Locate the cell with the specified text and output its [X, Y] center coordinate. 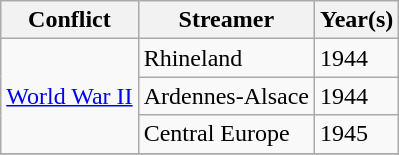
1945 [356, 134]
World War II [70, 96]
Conflict [70, 20]
Ardennes-Alsace [226, 96]
Rhineland [226, 58]
Streamer [226, 20]
Central Europe [226, 134]
Year(s) [356, 20]
